Scan for the cell matching the given text and deliver its (X, Y) coordinate at center. 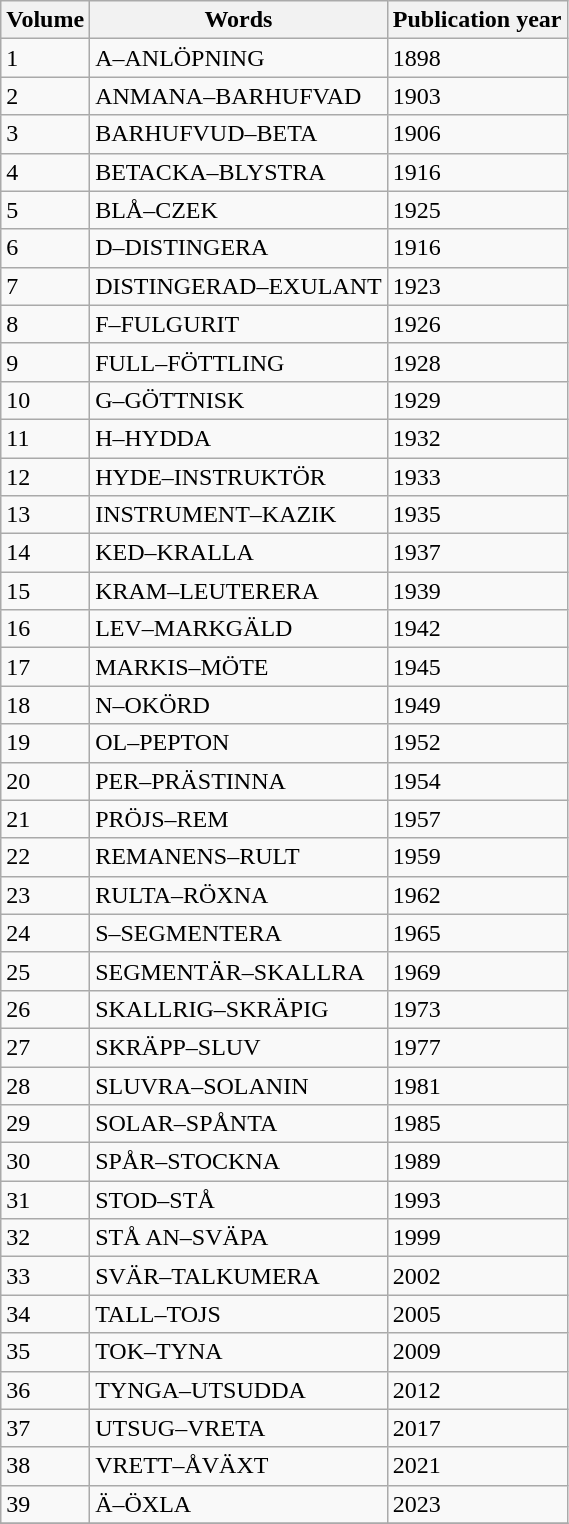
7 (46, 286)
1952 (477, 743)
BLÅ–CZEK (239, 210)
VRETT–ÅVÄXT (239, 1466)
38 (46, 1466)
Words (239, 20)
MARKIS–MÖTE (239, 667)
3 (46, 134)
SKRÄPP–SLUV (239, 1047)
2023 (477, 1504)
9 (46, 362)
1965 (477, 933)
2005 (477, 1314)
1898 (477, 58)
27 (46, 1047)
UTSUG–VRETA (239, 1428)
Volume (46, 20)
1981 (477, 1085)
A–ANLÖPNING (239, 58)
4 (46, 172)
25 (46, 971)
1925 (477, 210)
37 (46, 1428)
15 (46, 591)
1937 (477, 553)
SKALLRIG–SKRÄPIG (239, 1009)
17 (46, 667)
ANMANA–BARHUFVAD (239, 96)
2021 (477, 1466)
35 (46, 1352)
HYDE–INSTRUKTÖR (239, 477)
1942 (477, 629)
2017 (477, 1428)
1939 (477, 591)
1954 (477, 781)
1929 (477, 400)
1935 (477, 515)
D–DISTINGERA (239, 248)
DISTINGERAD–EXULANT (239, 286)
39 (46, 1504)
S–SEGMENTERA (239, 933)
OL–PEPTON (239, 743)
23 (46, 895)
KRAM–LEUTERERA (239, 591)
1957 (477, 819)
1926 (477, 324)
Ä–ÖXLA (239, 1504)
BETACKA–BLYSTRA (239, 172)
2012 (477, 1390)
20 (46, 781)
2009 (477, 1352)
G–GÖTTNISK (239, 400)
STOD–STÅ (239, 1200)
6 (46, 248)
TALL–TOJS (239, 1314)
18 (46, 705)
STÅ AN–SVÄPA (239, 1238)
SEGMENTÄR–SKALLRA (239, 971)
1985 (477, 1124)
KED–KRALLA (239, 553)
8 (46, 324)
1977 (477, 1047)
1989 (477, 1162)
14 (46, 553)
1949 (477, 705)
1923 (477, 286)
31 (46, 1200)
1932 (477, 438)
11 (46, 438)
32 (46, 1238)
1993 (477, 1200)
22 (46, 857)
24 (46, 933)
21 (46, 819)
LEV–MARKGÄLD (239, 629)
SLUVRA–SOLANIN (239, 1085)
5 (46, 210)
28 (46, 1085)
13 (46, 515)
10 (46, 400)
1906 (477, 134)
2 (46, 96)
1928 (477, 362)
H–HYDDA (239, 438)
F–FULGURIT (239, 324)
16 (46, 629)
12 (46, 477)
36 (46, 1390)
BARHUFVUD–BETA (239, 134)
FULL–FÖTTLING (239, 362)
Publication year (477, 20)
34 (46, 1314)
19 (46, 743)
TOK–TYNA (239, 1352)
INSTRUMENT–KAZIK (239, 515)
TYNGA–UTSUDDA (239, 1390)
1903 (477, 96)
1999 (477, 1238)
2002 (477, 1276)
SPÅR–STOCKNA (239, 1162)
N–OKÖRD (239, 705)
1945 (477, 667)
1933 (477, 477)
26 (46, 1009)
REMANENS–RULT (239, 857)
PER–PRÄSTINNA (239, 781)
SOLAR–SPÅNTA (239, 1124)
1 (46, 58)
29 (46, 1124)
1973 (477, 1009)
SVÄR–TALKUMERA (239, 1276)
30 (46, 1162)
1962 (477, 895)
1969 (477, 971)
PRÖJS–REM (239, 819)
RULTA–RÖXNA (239, 895)
1959 (477, 857)
33 (46, 1276)
